Detect which cell encompasses the target text, then output its [X, Y] center coordinate. 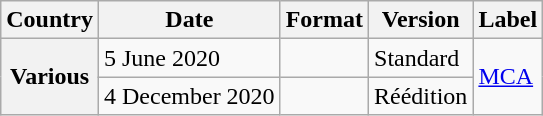
Standard [421, 58]
Format [324, 20]
4 December 2020 [189, 96]
Various [50, 77]
Réédition [421, 96]
Label [508, 20]
Version [421, 20]
MCA [508, 77]
Country [50, 20]
Date [189, 20]
5 June 2020 [189, 58]
